Return [x, y] of the center of cell containing provided text 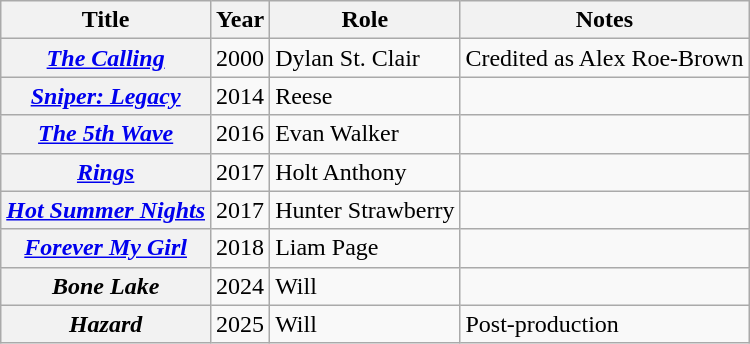
Forever My Girl [106, 248]
2025 [240, 324]
Holt Anthony [365, 172]
The Calling [106, 58]
Hot Summer Nights [106, 210]
Sniper: Legacy [106, 96]
Title [106, 20]
2018 [240, 248]
Credited as Alex Roe-Brown [604, 58]
2024 [240, 286]
2000 [240, 58]
2016 [240, 134]
Dylan St. Clair [365, 58]
2014 [240, 96]
Reese [365, 96]
Hazard [106, 324]
Liam Page [365, 248]
Post-production [604, 324]
Year [240, 20]
The 5th Wave [106, 134]
Evan Walker [365, 134]
Bone Lake [106, 286]
Role [365, 20]
Hunter Strawberry [365, 210]
Rings [106, 172]
Notes [604, 20]
